Detect which cell encompasses the target text, then output its [x, y] center coordinate. 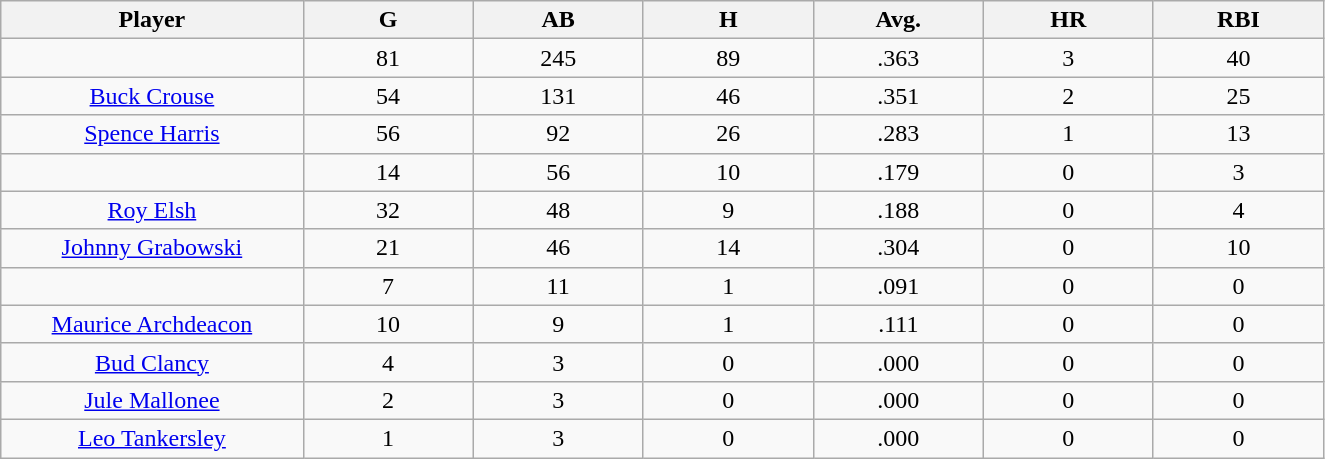
.111 [898, 324]
H [728, 20]
.351 [898, 96]
245 [558, 58]
81 [388, 58]
54 [388, 96]
.283 [898, 134]
7 [388, 286]
.363 [898, 58]
Johnny Grabowski [152, 248]
92 [558, 134]
Jule Mallonee [152, 400]
25 [1238, 96]
HR [1068, 20]
21 [388, 248]
Avg. [898, 20]
.091 [898, 286]
48 [558, 210]
Player [152, 20]
.179 [898, 172]
11 [558, 286]
Leo Tankersley [152, 438]
40 [1238, 58]
Buck Crouse [152, 96]
89 [728, 58]
13 [1238, 134]
Roy Elsh [152, 210]
.304 [898, 248]
26 [728, 134]
Spence Harris [152, 134]
RBI [1238, 20]
AB [558, 20]
131 [558, 96]
Maurice Archdeacon [152, 324]
Bud Clancy [152, 362]
.188 [898, 210]
G [388, 20]
32 [388, 210]
